Locate the cell with the specified text and output its [X, Y] center coordinate. 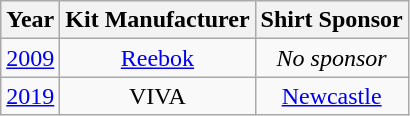
Shirt Sponsor [332, 20]
2009 [30, 58]
VIVA [158, 96]
Kit Manufacturer [158, 20]
Year [30, 20]
No sponsor [332, 58]
Reebok [158, 58]
2019 [30, 96]
Newcastle [332, 96]
